Determine the [x, y] coordinate at the center of the cell enclosing the given text.  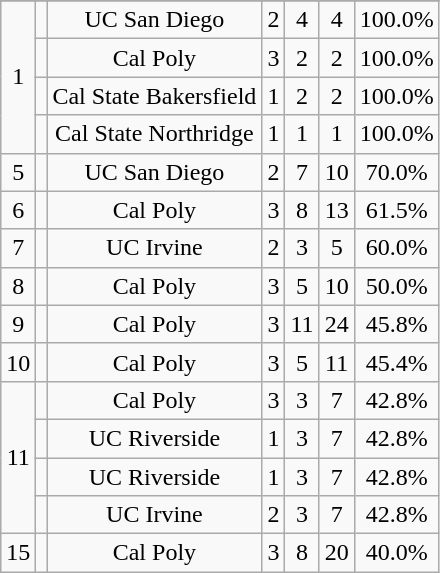
Cal State Northridge [154, 134]
15 [18, 553]
Cal State Bakersfield [154, 96]
40.0% [396, 553]
50.0% [396, 286]
6 [18, 210]
60.0% [396, 248]
61.5% [396, 210]
45.8% [396, 324]
13 [336, 210]
9 [18, 324]
24 [336, 324]
20 [336, 553]
70.0% [396, 172]
45.4% [396, 362]
